Capture the cell that displays the provided text and extract its (X, Y) central coordinate. 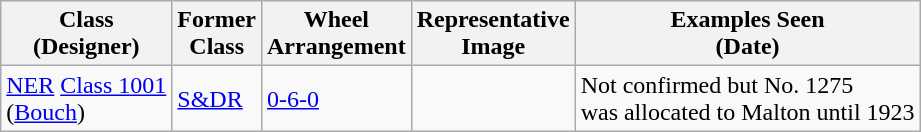
Not confirmed but No. 1275was allocated to Malton until 1923 (748, 98)
Class(Designer) (86, 34)
S&DR (217, 98)
NER Class 1001(Bouch) (86, 98)
RepresentativeImage (493, 34)
Examples Seen(Date) (748, 34)
0-6-0 (336, 98)
WheelArrangement (336, 34)
FormerClass (217, 34)
